For the text-containing cell, return its midpoint in [X, Y] coordinate format. 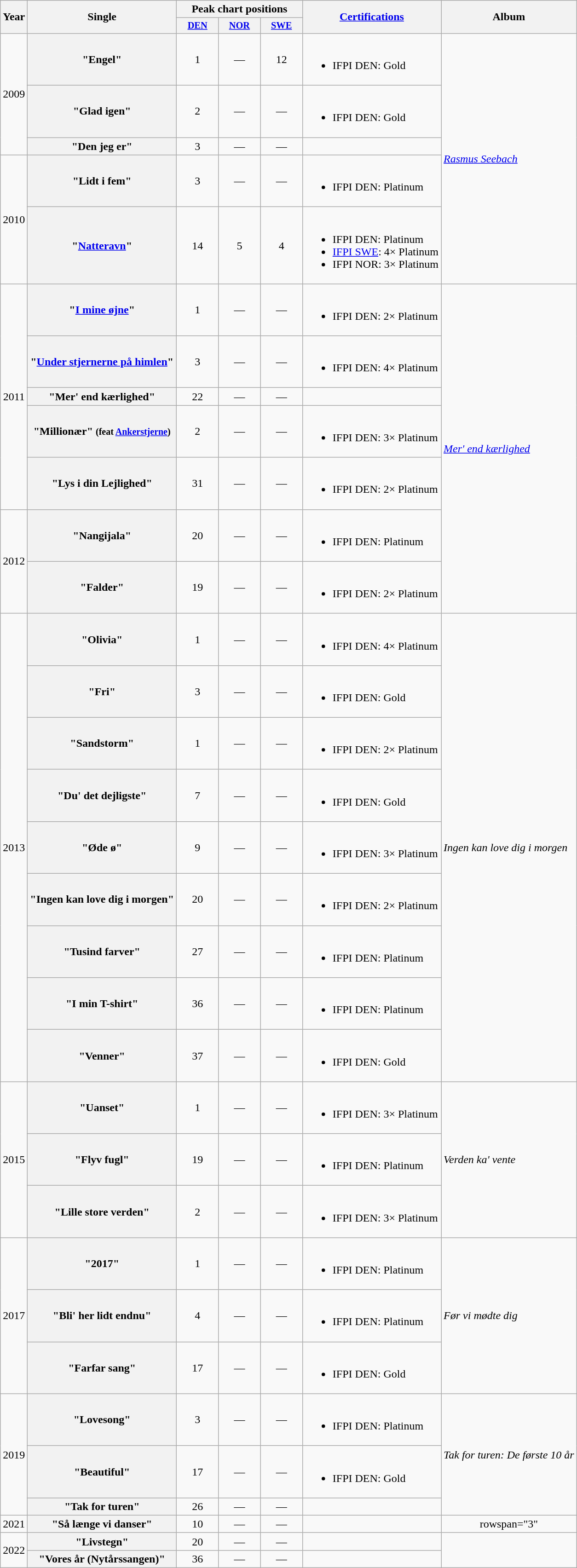
5 [239, 246]
"Natteravn" [102, 246]
Album [509, 17]
31 [198, 483]
"Under stjernerne på himlen" [102, 362]
"I mine øjne" [102, 310]
"Fri" [102, 691]
2012 [14, 561]
2017 [14, 1316]
Single [102, 17]
"Mer' end kærlighed" [102, 397]
"Ingen kan love dig i morgen" [102, 900]
"Du' det dejligste" [102, 795]
"Falder" [102, 587]
10 [198, 1524]
IFPI DEN: PlatinumIFPI SWE: 4× PlatinumIFPI NOR: 3× Platinum [372, 246]
"Engel" [102, 59]
"Øde ø" [102, 847]
37 [198, 1055]
"Lille store verden" [102, 1212]
"Olivia" [102, 640]
"Uanset" [102, 1108]
"Bli' her lidt endnu" [102, 1316]
Tak for turen: De første 10 år [509, 1454]
DEN [198, 26]
2009 [14, 94]
"Tak for turen" [102, 1506]
2022 [14, 1550]
"Millionær" (feat Ankerstjerne) [102, 432]
27 [198, 951]
26 [198, 1506]
12 [282, 59]
"Glad igen" [102, 111]
22 [198, 397]
Certifications [372, 17]
Før vi mødte dig [509, 1316]
"Lys i din Lejlighed" [102, 483]
"Livstegn" [102, 1541]
Verden ka' vente [509, 1159]
Peak chart positions [240, 9]
rowspan="3" [509, 1524]
SWE [282, 26]
7 [198, 795]
"Den jeg er" [102, 146]
"Beautiful" [102, 1471]
Mer' end kærlighed [509, 449]
"Venner" [102, 1055]
"Farfar sang" [102, 1367]
2015 [14, 1159]
2011 [14, 397]
"Sandstorm" [102, 744]
9 [198, 847]
2013 [14, 847]
"Lovesong" [102, 1420]
"Nangijala" [102, 536]
14 [198, 246]
Ingen kan love dig i morgen [509, 847]
Year [14, 17]
"Så længe vi danser" [102, 1524]
"Lidt i fem" [102, 181]
"Flyv fugl" [102, 1159]
2019 [14, 1454]
Rasmus Seebach [509, 158]
"Tusind farver" [102, 951]
"2017" [102, 1263]
2010 [14, 219]
NOR [239, 26]
2021 [14, 1524]
"Vores år (Nytårssangen)" [102, 1559]
"I min T-shirt" [102, 1004]
